Return the [X, Y] coordinate for the center point of the cell that contains the specified text.  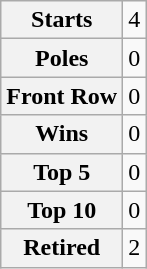
Wins [62, 134]
Front Row [62, 96]
Starts [62, 20]
Poles [62, 58]
Top 5 [62, 172]
2 [134, 248]
Top 10 [62, 210]
4 [134, 20]
Retired [62, 248]
